Locate the cell with the specified text and output its (x, y) center coordinate. 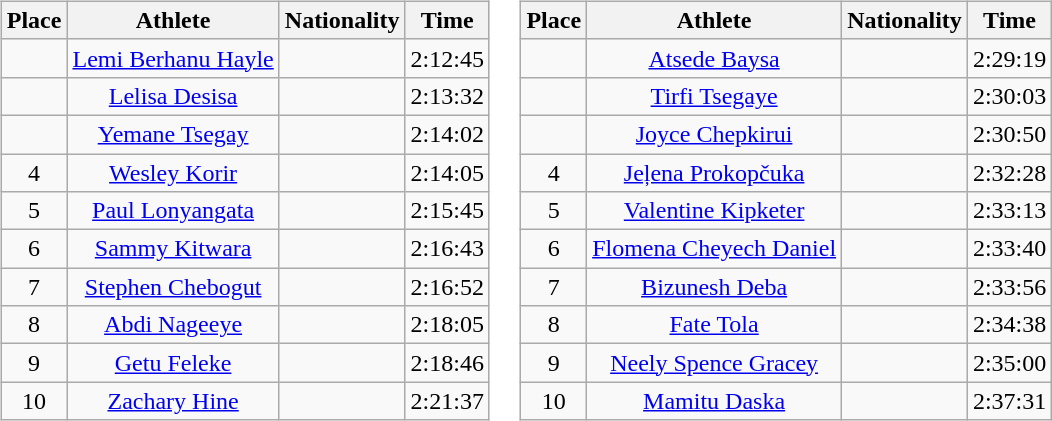
Tirfi Tsegaye (714, 96)
Getu Feleke (173, 363)
Sammy Kitwara (173, 249)
2:33:56 (1009, 287)
2:12:45 (447, 58)
2:14:02 (447, 134)
Paul Lonyangata (173, 211)
Neely Spence Gracey (714, 363)
Valentine Kipketer (714, 211)
2:30:50 (1009, 134)
Abdi Nageeye (173, 325)
Jeļena Prokopčuka (714, 173)
2:16:43 (447, 249)
2:32:28 (1009, 173)
Fate Tola (714, 325)
2:18:46 (447, 363)
Zachary Hine (173, 401)
2:33:40 (1009, 249)
2:29:19 (1009, 58)
2:16:52 (447, 287)
2:18:05 (447, 325)
2:34:38 (1009, 325)
2:30:03 (1009, 96)
2:14:05 (447, 173)
Yemane Tsegay (173, 134)
Lemi Berhanu Hayle (173, 58)
Mamitu Daska (714, 401)
2:33:13 (1009, 211)
Bizunesh Deba (714, 287)
Stephen Chebogut (173, 287)
Joyce Chepkirui (714, 134)
Flomena Cheyech Daniel (714, 249)
Lelisa Desisa (173, 96)
2:21:37 (447, 401)
2:13:32 (447, 96)
Atsede Baysa (714, 58)
2:35:00 (1009, 363)
Wesley Korir (173, 173)
2:37:31 (1009, 401)
2:15:45 (447, 211)
